Pinpoint the cell where the given text exists, returning its [X, Y] midpoint coordinate. 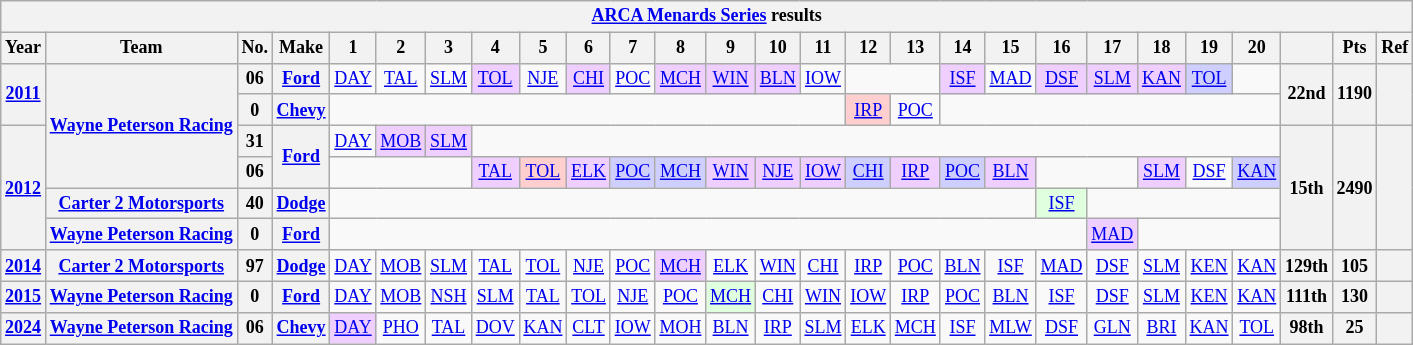
2011 [24, 94]
16 [1062, 48]
11 [823, 48]
97 [254, 266]
MOH [680, 328]
3 [449, 48]
19 [1209, 48]
1 [353, 48]
2 [401, 48]
1190 [1354, 94]
GLN [1112, 328]
98th [1307, 328]
15 [1010, 48]
2024 [24, 328]
DOV [495, 328]
2012 [24, 188]
6 [589, 48]
Team [141, 48]
25 [1354, 328]
2015 [24, 296]
7 [632, 48]
14 [962, 48]
Ref [1395, 48]
Make [301, 48]
2014 [24, 266]
18 [1162, 48]
111th [1307, 296]
40 [254, 204]
MLW [1010, 328]
9 [731, 48]
22nd [1307, 94]
105 [1354, 266]
13 [915, 48]
31 [254, 140]
ARCA Menards Series results [707, 16]
130 [1354, 296]
NSH [449, 296]
10 [778, 48]
PHO [401, 328]
BRI [1162, 328]
Year [24, 48]
Pts [1354, 48]
5 [543, 48]
8 [680, 48]
12 [868, 48]
CLT [589, 328]
15th [1307, 188]
129th [1307, 266]
20 [1257, 48]
17 [1112, 48]
4 [495, 48]
No. [254, 48]
2490 [1354, 188]
